Locate the cell with the specified text and output its [X, Y] center coordinate. 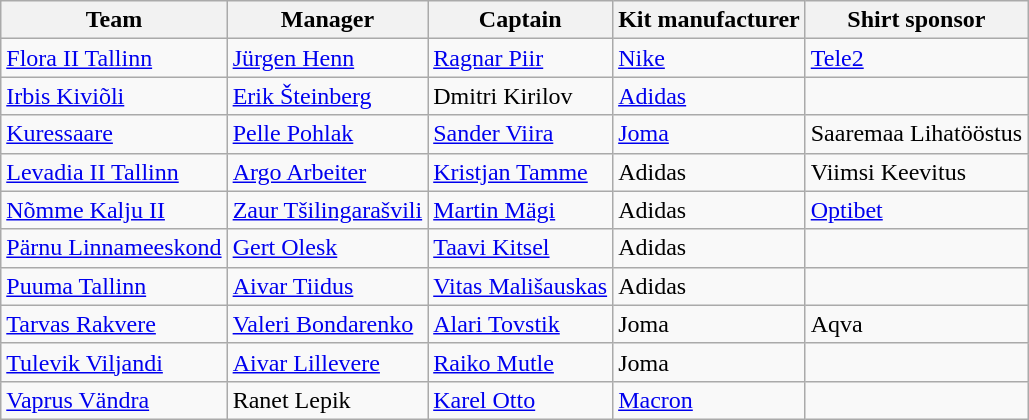
Tarvas Rakvere [114, 324]
Raiko Mutle [520, 362]
Tele2 [916, 58]
Flora II Tallinn [114, 58]
Team [114, 20]
Alari Tovstik [520, 324]
Ranet Lepik [328, 400]
Kristjan Tamme [520, 172]
Irbis Kiviõli [114, 96]
Viimsi Keevitus [916, 172]
Shirt sponsor [916, 20]
Aivar Tiidus [328, 286]
Martin Mägi [520, 210]
Pärnu Linnameeskond [114, 248]
Aqva [916, 324]
Optibet [916, 210]
Vitas Mališauskas [520, 286]
Zaur Tšilingarašvili [328, 210]
Vaprus Vändra [114, 400]
Karel Otto [520, 400]
Ragnar Piir [520, 58]
Jürgen Henn [328, 58]
Argo Arbeiter [328, 172]
Tulevik Viljandi [114, 362]
Sander Viira [520, 134]
Manager [328, 20]
Dmitri Kirilov [520, 96]
Taavi Kitsel [520, 248]
Gert Olesk [328, 248]
Nõmme Kalju II [114, 210]
Pelle Pohlak [328, 134]
Nike [710, 58]
Puuma Tallinn [114, 286]
Saaremaa Lihatööstus [916, 134]
Kit manufacturer [710, 20]
Aivar Lillevere [328, 362]
Kuressaare [114, 134]
Valeri Bondarenko [328, 324]
Levadia II Tallinn [114, 172]
Erik Šteinberg [328, 96]
Captain [520, 20]
Macron [710, 400]
